Return the (x, y) coordinate for the center point of the cell that contains the specified text.  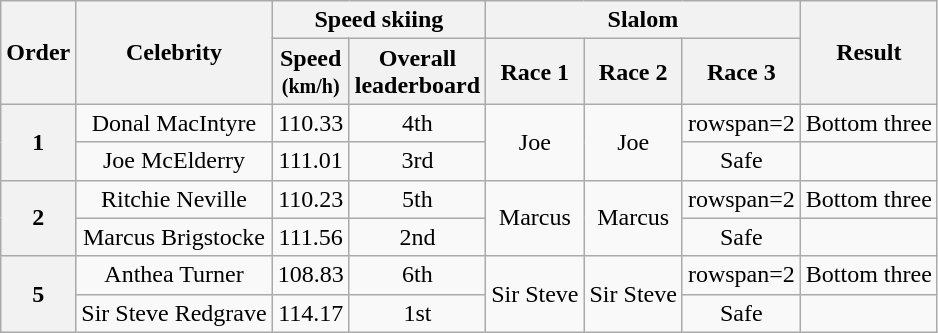
2nd (417, 237)
5th (417, 199)
110.23 (310, 199)
Marcus Brigstocke (174, 237)
Donal MacIntyre (174, 123)
4th (417, 123)
Sir Steve Redgrave (174, 313)
108.83 (310, 275)
6th (417, 275)
Race 3 (741, 72)
1st (417, 313)
Result (868, 52)
Order (38, 52)
2 (38, 218)
Speed skiing (378, 20)
111.01 (310, 161)
Anthea Turner (174, 275)
Slalom (644, 20)
Ritchie Neville (174, 199)
Overallleaderboard (417, 72)
110.33 (310, 123)
Race 1 (535, 72)
Race 2 (633, 72)
Joe McElderry (174, 161)
Speed(km/h) (310, 72)
1 (38, 142)
111.56 (310, 237)
3rd (417, 161)
5 (38, 294)
Celebrity (174, 52)
114.17 (310, 313)
